Provide the (X, Y) coordinate of the cell's center where the given text is located.  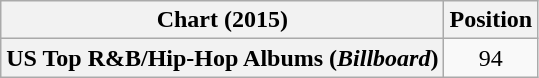
US Top R&B/Hip-Hop Albums (Billboard) (222, 58)
Position (491, 20)
Chart (2015) (222, 20)
94 (491, 58)
